Detect which cell encompasses the target text, then output its [X, Y] center coordinate. 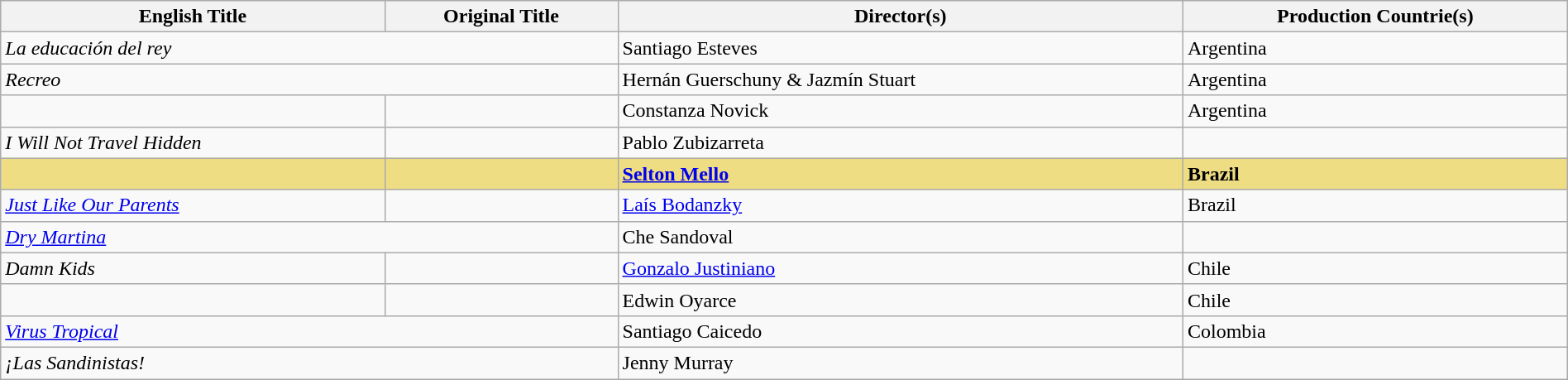
Selton Mello [900, 174]
Recreo [309, 79]
Colombia [1374, 331]
Constanza Novick [900, 111]
Gonzalo Justiniano [900, 268]
Santiago Esteves [900, 48]
Hernán Guerschuny & Jazmín Stuart [900, 79]
Virus Tropical [309, 331]
Just Like Our Parents [193, 205]
Original Title [501, 17]
Director(s) [900, 17]
Pablo Zubizarreta [900, 142]
Che Sandoval [900, 237]
English Title [193, 17]
Dry Martina [309, 237]
I Will Not Travel Hidden [193, 142]
Production Countrie(s) [1374, 17]
La educación del rey [309, 48]
Laís Bodanzky [900, 205]
Jenny Murray [900, 363]
Santiago Caicedo [900, 331]
¡Las Sandinistas! [309, 363]
Damn Kids [193, 268]
Edwin Oyarce [900, 300]
